Return (x, y) of the center of cell containing provided text 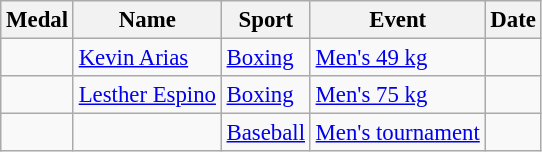
Lesther Espino (147, 95)
Men's 75 kg (398, 95)
Baseball (266, 133)
Date (513, 20)
Event (398, 20)
Men's 49 kg (398, 58)
Medal (38, 20)
Name (147, 20)
Men's tournament (398, 133)
Kevin Arias (147, 58)
Sport (266, 20)
